Extract the [x, y] coordinate from the center of the cell holding the provided text.  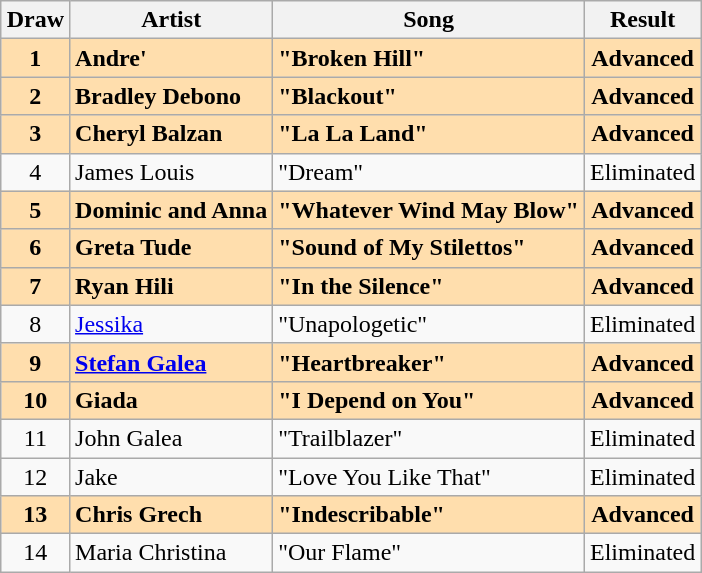
2 [35, 96]
"I Depend on You" [429, 400]
Result [642, 20]
Ryan Hili [172, 286]
"Dream" [429, 172]
Andre' [172, 58]
Dominic and Anna [172, 210]
11 [35, 438]
John Galea [172, 438]
8 [35, 324]
1 [35, 58]
5 [35, 210]
10 [35, 400]
"Love You Like That" [429, 477]
Song [429, 20]
"Broken Hill" [429, 58]
"Indescribable" [429, 515]
12 [35, 477]
Giada [172, 400]
Artist [172, 20]
13 [35, 515]
Bradley Debono [172, 96]
Draw [35, 20]
"La La Land" [429, 134]
Stefan Galea [172, 362]
Jessika [172, 324]
Chris Grech [172, 515]
7 [35, 286]
"Whatever Wind May Blow" [429, 210]
9 [35, 362]
Jake [172, 477]
"Unapologetic" [429, 324]
"Trailblazer" [429, 438]
"Our Flame" [429, 553]
14 [35, 553]
Maria Christina [172, 553]
"Heartbreaker" [429, 362]
3 [35, 134]
James Louis [172, 172]
4 [35, 172]
"Sound of My Stilettos" [429, 248]
Greta Tude [172, 248]
"In the Silence" [429, 286]
6 [35, 248]
Cheryl Balzan [172, 134]
"Blackout" [429, 96]
